Find where the given text appears and provide that cell's center as [x, y] coordinate. 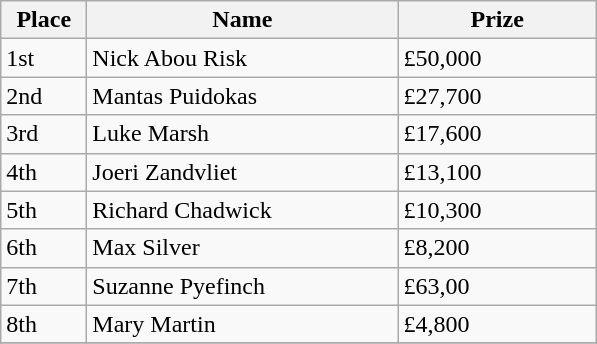
Richard Chadwick [242, 210]
£27,700 [498, 96]
6th [44, 248]
£4,800 [498, 324]
2nd [44, 96]
4th [44, 172]
£17,600 [498, 134]
7th [44, 286]
3rd [44, 134]
£8,200 [498, 248]
Luke Marsh [242, 134]
Mantas Puidokas [242, 96]
Name [242, 20]
£63,00 [498, 286]
£13,100 [498, 172]
Max Silver [242, 248]
5th [44, 210]
Place [44, 20]
1st [44, 58]
Mary Martin [242, 324]
£10,300 [498, 210]
8th [44, 324]
Nick Abou Risk [242, 58]
£50,000 [498, 58]
Suzanne Pyefinch [242, 286]
Joeri Zandvliet [242, 172]
Prize [498, 20]
